Search for the cell housing the specified text and yield its [x, y] center coordinate. 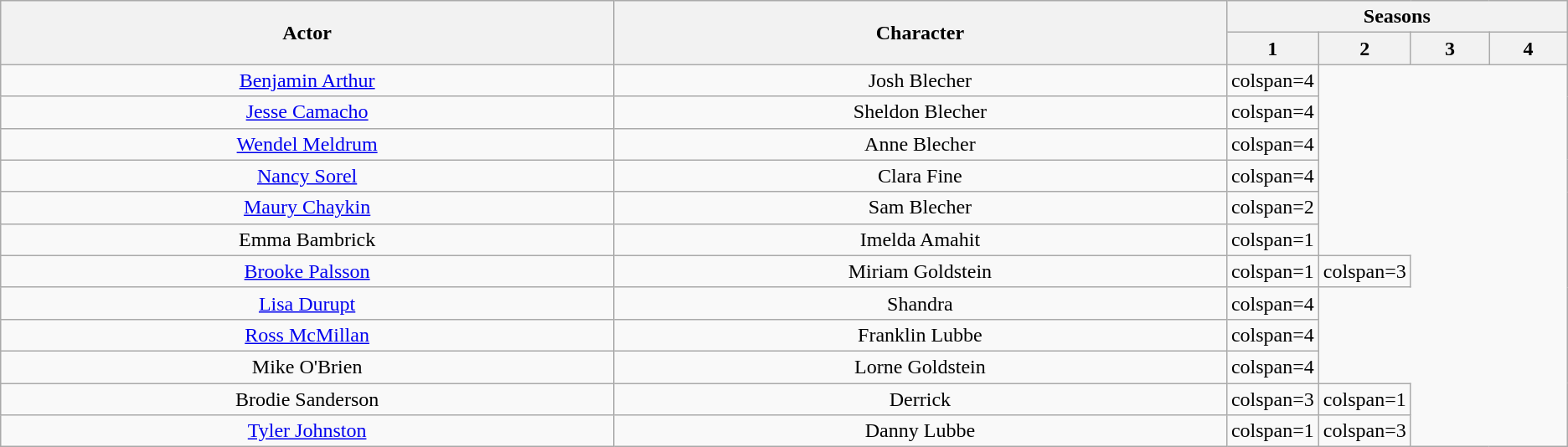
Emma Bambrick [307, 239]
colspan=2 [1272, 208]
Imelda Amahit [920, 239]
Nancy Sorel [307, 176]
Sam Blecher [920, 208]
Ross McMillan [307, 335]
Derrick [920, 399]
Seasons [1397, 17]
Actor [307, 33]
Brooke Palsson [307, 271]
Danny Lubbe [920, 431]
Brodie Sanderson [307, 399]
4 [1529, 49]
Mike O'Brien [307, 367]
2 [1364, 49]
Anne Blecher [920, 144]
Tyler Johnston [307, 431]
Jesse Camacho [307, 112]
Lisa Durupt [307, 303]
Lorne Goldstein [920, 367]
Sheldon Blecher [920, 112]
1 [1272, 49]
Clara Fine [920, 176]
Josh Blecher [920, 80]
Miriam Goldstein [920, 271]
Franklin Lubbe [920, 335]
Character [920, 33]
Benjamin Arthur [307, 80]
Shandra [920, 303]
Maury Chaykin [307, 208]
3 [1450, 49]
Wendel Meldrum [307, 144]
